Determine the [X, Y] coordinate at the center of the cell enclosing the given text.  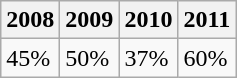
50% [90, 58]
2010 [148, 20]
37% [148, 58]
2008 [30, 20]
60% [207, 58]
2011 [207, 20]
45% [30, 58]
2009 [90, 20]
